Detect which cell encompasses the target text, then output its [x, y] center coordinate. 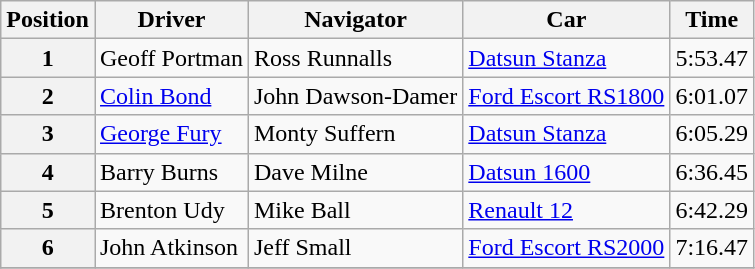
6:05.29 [712, 134]
2 [48, 96]
1 [48, 58]
6:42.29 [712, 210]
7:16.47 [712, 248]
Ford Escort RS1800 [566, 96]
George Fury [171, 134]
Position [48, 20]
Dave Milne [355, 172]
Navigator [355, 20]
5 [48, 210]
6:36.45 [712, 172]
Renault 12 [566, 210]
Brenton Udy [171, 210]
Car [566, 20]
Datsun 1600 [566, 172]
Ross Runnalls [355, 58]
Ford Escort RS2000 [566, 248]
Driver [171, 20]
Geoff Portman [171, 58]
Colin Bond [171, 96]
Barry Burns [171, 172]
John Dawson-Damer [355, 96]
6:01.07 [712, 96]
6 [48, 248]
5:53.47 [712, 58]
3 [48, 134]
4 [48, 172]
John Atkinson [171, 248]
Mike Ball [355, 210]
Monty Suffern [355, 134]
Jeff Small [355, 248]
Time [712, 20]
